From the cell containing the given text, extract its center point as (X, Y) coordinate. 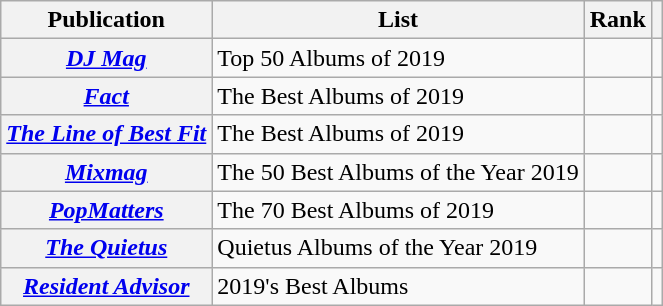
2019's Best Albums (398, 286)
The 50 Best Albums of the Year 2019 (398, 172)
Fact (106, 96)
Publication (106, 20)
Resident Advisor (106, 286)
Mixmag (106, 172)
PopMatters (106, 210)
The Line of Best Fit (106, 134)
DJ Mag (106, 58)
Top 50 Albums of 2019 (398, 58)
The 70 Best Albums of 2019 (398, 210)
The Quietus (106, 248)
Rank (618, 20)
Quietus Albums of the Year 2019 (398, 248)
List (398, 20)
